Determine the (x, y) coordinate at the center of the cell enclosing the given text.  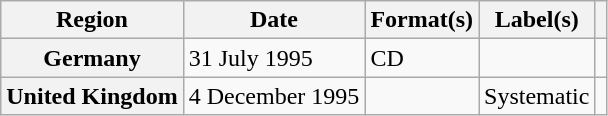
Region (92, 20)
CD (422, 58)
United Kingdom (92, 96)
4 December 1995 (274, 96)
Systematic (537, 96)
Label(s) (537, 20)
Format(s) (422, 20)
Germany (92, 58)
31 July 1995 (274, 58)
Date (274, 20)
